Determine the (x, y) coordinate at the center of the cell enclosing the given text.  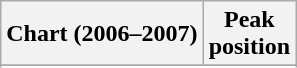
Chart (2006–2007) (102, 34)
Peakposition (249, 34)
